Determine the [X, Y] coordinate at the center of the cell enclosing the given text.  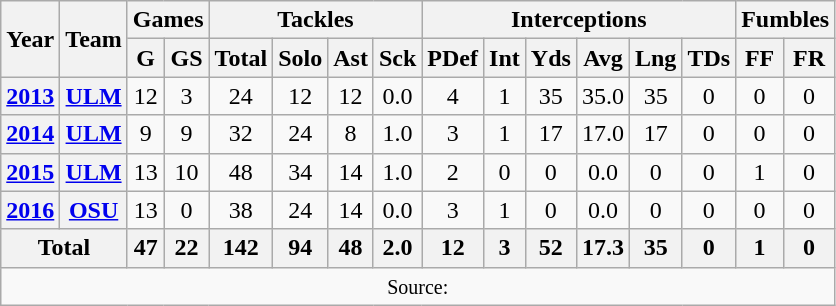
2013 [30, 96]
142 [241, 248]
Tackles [316, 20]
2014 [30, 134]
Lng [655, 58]
94 [300, 248]
35.0 [602, 96]
Source: [418, 286]
FF [760, 58]
Games [168, 20]
2.0 [397, 248]
10 [186, 172]
Interceptions [579, 20]
Fumbles [786, 20]
52 [550, 248]
32 [241, 134]
17.0 [602, 134]
47 [146, 248]
17.3 [602, 248]
8 [351, 134]
4 [453, 96]
Solo [300, 58]
38 [241, 210]
Year [30, 39]
G [146, 58]
Sck [397, 58]
OSU [94, 210]
GS [186, 58]
2 [453, 172]
2016 [30, 210]
TDs [709, 58]
22 [186, 248]
Team [94, 39]
Int [505, 58]
34 [300, 172]
PDef [453, 58]
Ast [351, 58]
2015 [30, 172]
FR [810, 58]
Avg [602, 58]
Yds [550, 58]
